Detect which cell encompasses the target text, then output its (X, Y) center coordinate. 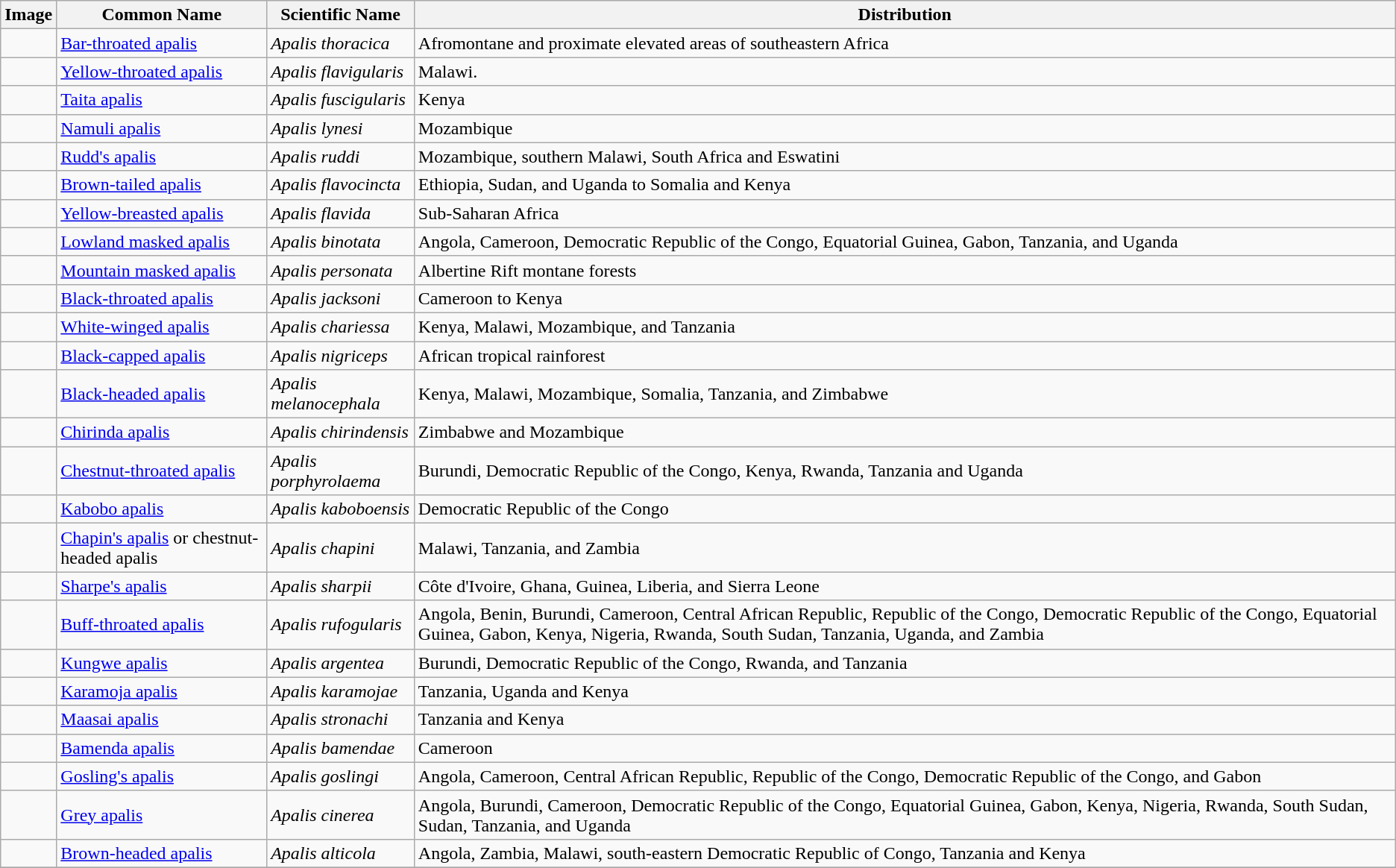
Grey apalis (162, 814)
Ethiopia, Sudan, and Uganda to Somalia and Kenya (905, 185)
African tropical rainforest (905, 356)
White-winged apalis (162, 327)
Kungwe apalis (162, 663)
Taita apalis (162, 100)
Kabobo apalis (162, 509)
Apalis nigriceps (341, 356)
Distribution (905, 15)
Apalis fuscigularis (341, 100)
Apalis rufogularis (341, 625)
Mountain masked apalis (162, 270)
Cameroon to Kenya (905, 298)
Apalis thoracica (341, 43)
Apalis cinerea (341, 814)
Burundi, Democratic Republic of the Congo, Kenya, Rwanda, Tanzania and Uganda (905, 471)
Mozambique (905, 128)
Brown-headed apalis (162, 853)
Zimbabwe and Mozambique (905, 433)
Malawi, Tanzania, and Zambia (905, 547)
Bamenda apalis (162, 748)
Black-capped apalis (162, 356)
Apalis flavocincta (341, 185)
Mozambique, southern Malawi, South Africa and Eswatini (905, 157)
Apalis chariessa (341, 327)
Apalis karamojae (341, 691)
Democratic Republic of the Congo (905, 509)
Apalis chapini (341, 547)
Apalis alticola (341, 853)
Burundi, Democratic Republic of the Congo, Rwanda, and Tanzania (905, 663)
Côte d'Ivoire, Ghana, Guinea, Liberia, and Sierra Leone (905, 586)
Apalis flavigularis (341, 72)
Image (28, 15)
Brown-tailed apalis (162, 185)
Sharpe's apalis (162, 586)
Apalis chirindensis (341, 433)
Apalis argentea (341, 663)
Angola, Cameroon, Central African Republic, Republic of the Congo, Democratic Republic of the Congo, and Gabon (905, 776)
Apalis sharpii (341, 586)
Lowland masked apalis (162, 242)
Cameroon (905, 748)
Scientific Name (341, 15)
Black-headed apalis (162, 394)
Gosling's apalis (162, 776)
Common Name (162, 15)
Buff-throated apalis (162, 625)
Sub-Saharan Africa (905, 213)
Afromontane and proximate elevated areas of southeastern Africa (905, 43)
Chestnut-throated apalis (162, 471)
Apalis goslingi (341, 776)
Black-throated apalis (162, 298)
Apalis jacksoni (341, 298)
Apalis stronachi (341, 720)
Yellow-breasted apalis (162, 213)
Maasai apalis (162, 720)
Bar-throated apalis (162, 43)
Angola, Cameroon, Democratic Republic of the Congo, Equatorial Guinea, Gabon, Tanzania, and Uganda (905, 242)
Chapin's apalis or chestnut-headed apalis (162, 547)
Apalis binotata (341, 242)
Apalis kaboboensis (341, 509)
Namuli apalis (162, 128)
Tanzania and Kenya (905, 720)
Apalis melanocephala (341, 394)
Apalis flavida (341, 213)
Tanzania, Uganda and Kenya (905, 691)
Apalis porphyrolaema (341, 471)
Albertine Rift montane forests (905, 270)
Apalis personata (341, 270)
Angola, Zambia, Malawi, south-eastern Democratic Republic of Congo, Tanzania and Kenya (905, 853)
Yellow-throated apalis (162, 72)
Apalis bamendae (341, 748)
Karamoja apalis (162, 691)
Kenya, Malawi, Mozambique, Somalia, Tanzania, and Zimbabwe (905, 394)
Rudd's apalis (162, 157)
Apalis ruddi (341, 157)
Apalis lynesi (341, 128)
Kenya (905, 100)
Chirinda apalis (162, 433)
Kenya, Malawi, Mozambique, and Tanzania (905, 327)
Malawi. (905, 72)
